Output the [X, Y] coordinate of the center of the cell containing the given text.  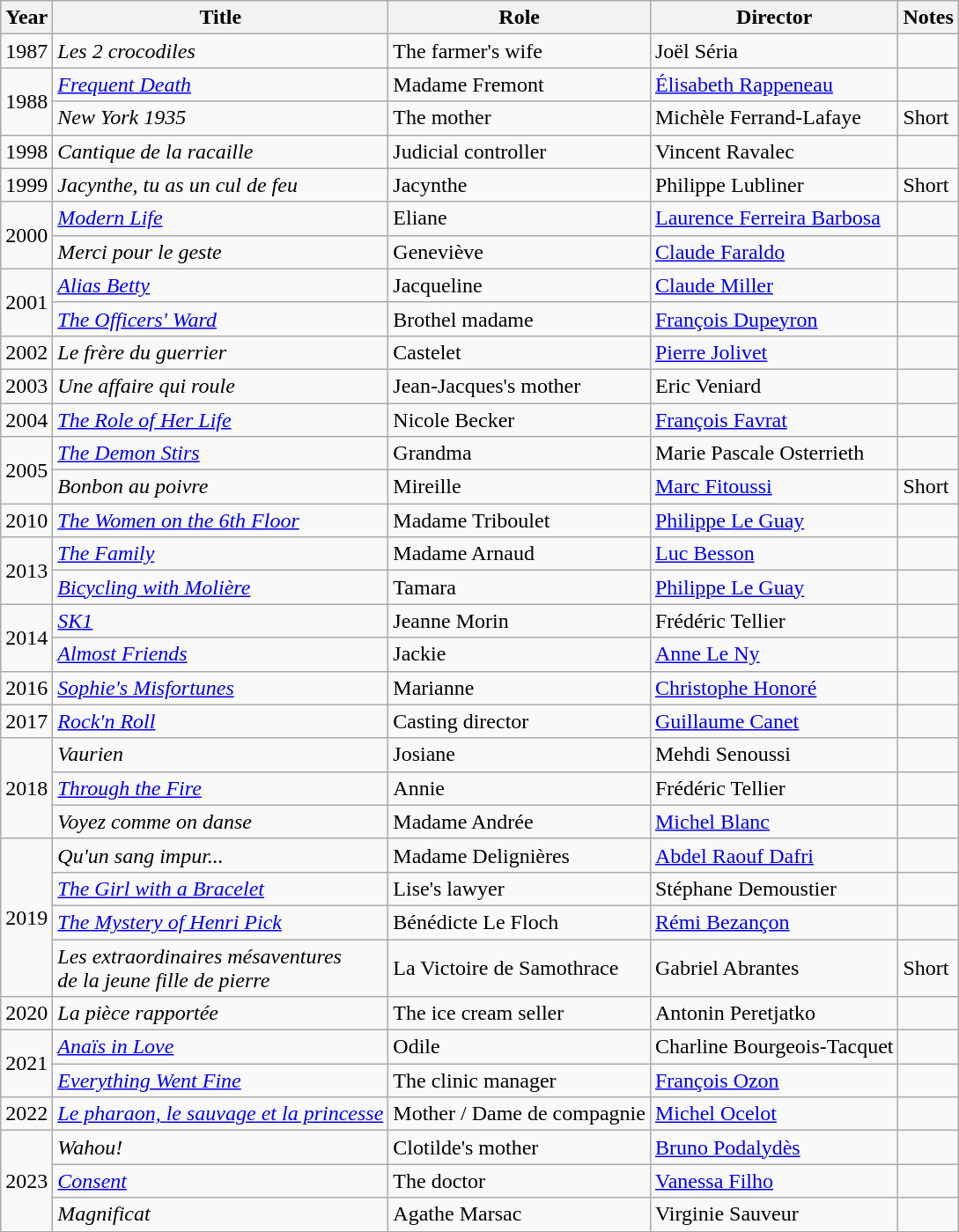
Rémi Bezançon [774, 922]
Madame Arnaud [520, 554]
2020 [26, 1014]
Jackie [520, 654]
2022 [26, 1114]
Mehdi Senoussi [774, 755]
Odile [520, 1047]
Lise's lawyer [520, 889]
2021 [26, 1064]
The Role of Her Life [220, 420]
Director [774, 18]
Title [220, 18]
Les extraordinaires mésaventures de la jeune fille de pierre [220, 967]
The mother [520, 118]
Castelet [520, 352]
Sophie's Misfortunes [220, 688]
SK1 [220, 621]
Mother / Dame de compagnie [520, 1114]
Qu'un sang impur... [220, 855]
Michel Ocelot [774, 1114]
Tamara [520, 587]
The ice cream seller [520, 1014]
2003 [26, 386]
Gabriel Abrantes [774, 967]
Judicial controller [520, 151]
Claude Miller [774, 285]
Les 2 crocodiles [220, 51]
Vaurien [220, 755]
Guillaume Canet [774, 721]
Voyez comme on danse [220, 822]
New York 1935 [220, 118]
Clotilde's mother [520, 1147]
Madame Delignières [520, 855]
Virginie Sauveur [774, 1214]
2010 [26, 520]
Charline Bourgeois-Tacquet [774, 1047]
Bénédicte Le Floch [520, 922]
2005 [26, 470]
The clinic manager [520, 1081]
Eliane [520, 218]
Christophe Honoré [774, 688]
La pièce rapportée [220, 1014]
Madame Fremont [520, 85]
Agathe Marsac [520, 1214]
Le pharaon, le sauvage et la princesse [220, 1114]
Josiane [520, 755]
Alias Betty [220, 285]
Bicycling with Molière [220, 587]
Mireille [520, 487]
Wahou! [220, 1147]
Notes [928, 18]
1998 [26, 151]
Stéphane Demoustier [774, 889]
1999 [26, 185]
Rock'n Roll [220, 721]
Anne Le Ny [774, 654]
Eric Veniard [774, 386]
1987 [26, 51]
Casting director [520, 721]
2019 [26, 918]
The Women on the 6th Floor [220, 520]
Michel Blanc [774, 822]
Antonin Peretjatko [774, 1014]
Anaïs in Love [220, 1047]
2018 [26, 788]
2001 [26, 302]
Madame Triboulet [520, 520]
François Ozon [774, 1081]
Year [26, 18]
The Demon Stirs [220, 454]
2004 [26, 420]
2002 [26, 352]
Le frère du guerrier [220, 352]
Through the Fire [220, 788]
Modern Life [220, 218]
Bruno Podalydès [774, 1147]
Grandma [520, 454]
2014 [26, 638]
Madame Andrée [520, 822]
François Favrat [774, 420]
Jacqueline [520, 285]
Frequent Death [220, 85]
The Family [220, 554]
The doctor [520, 1181]
Pierre Jolivet [774, 352]
2013 [26, 571]
2023 [26, 1181]
Role [520, 18]
Marie Pascale Osterrieth [774, 454]
Cantique de la racaille [220, 151]
Everything Went Fine [220, 1081]
Luc Besson [774, 554]
Jeanne Morin [520, 621]
Vincent Ravalec [774, 151]
Vanessa Filho [774, 1181]
Nicole Becker [520, 420]
The Girl with a Bracelet [220, 889]
Claude Faraldo [774, 252]
Merci pour le geste [220, 252]
Annie [520, 788]
Magnificat [220, 1214]
2016 [26, 688]
Jean-Jacques's mother [520, 386]
2017 [26, 721]
Joël Séria [774, 51]
François Dupeyron [774, 319]
Brothel madame [520, 319]
Philippe Lubliner [774, 185]
Jacynthe, tu as un cul de feu [220, 185]
Abdel Raouf Dafri [774, 855]
La Victoire de Samothrace [520, 967]
Bonbon au poivre [220, 487]
Marc Fitoussi [774, 487]
Michèle Ferrand-Lafaye [774, 118]
Almost Friends [220, 654]
Élisabeth Rappeneau [774, 85]
Une affaire qui roule [220, 386]
Marianne [520, 688]
Laurence Ferreira Barbosa [774, 218]
Geneviève [520, 252]
2000 [26, 235]
The farmer's wife [520, 51]
Jacynthe [520, 185]
The Officers' Ward [220, 319]
1988 [26, 101]
The Mystery of Henri Pick [220, 922]
Consent [220, 1181]
